Output the [x, y] coordinate of the center of the cell containing the given text.  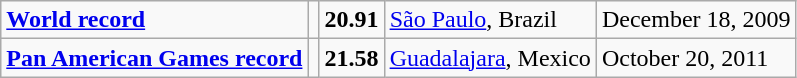
20.91 [352, 20]
World record [154, 20]
December 18, 2009 [696, 20]
21.58 [352, 58]
São Paulo, Brazil [490, 20]
October 20, 2011 [696, 58]
Guadalajara, Mexico [490, 58]
Pan American Games record [154, 58]
